Pinpoint the cell where the given text exists, returning its (x, y) midpoint coordinate. 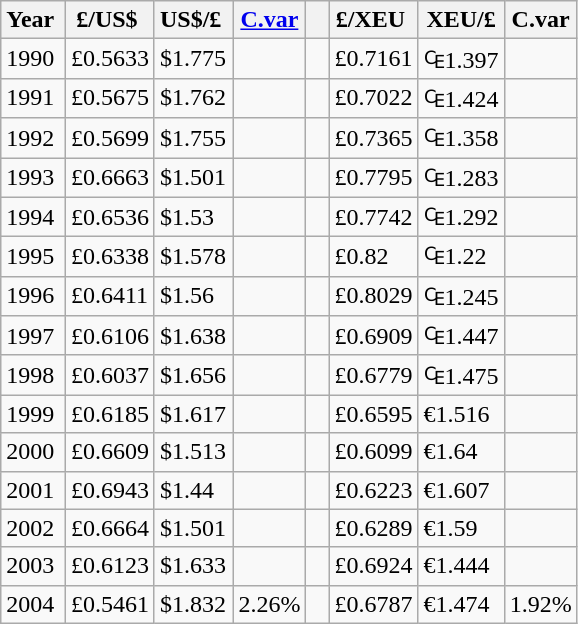
₠1.475 (461, 375)
£/US$ (110, 20)
₠1.397 (461, 59)
£0.7022 (374, 98)
£0.5633 (110, 59)
1992 (34, 138)
₠1.22 (461, 257)
$1.513 (193, 452)
2003 (34, 566)
₠1.447 (461, 336)
$1.53 (193, 217)
€1.474 (461, 604)
€1.59 (461, 528)
£0.6909 (374, 336)
£0.8029 (374, 296)
2002 (34, 528)
£0.82 (374, 257)
$1.638 (193, 336)
Year (34, 20)
$1.762 (193, 98)
₠1.424 (461, 98)
£0.7795 (374, 178)
£0.6223 (374, 490)
2.26% (270, 604)
US$/£ (193, 20)
$1.617 (193, 414)
£0.6664 (110, 528)
$1.775 (193, 59)
£0.6411 (110, 296)
£0.6609 (110, 452)
£0.6595 (374, 414)
€1.64 (461, 452)
2004 (34, 604)
£0.7161 (374, 59)
₠1.283 (461, 178)
$1.633 (193, 566)
2001 (34, 490)
1994 (34, 217)
1.92% (540, 604)
₠1.292 (461, 217)
£0.6338 (110, 257)
£0.7365 (374, 138)
XEU/£ (461, 20)
£0.6536 (110, 217)
£/XEU (374, 20)
1990 (34, 59)
2000 (34, 452)
1995 (34, 257)
£0.6106 (110, 336)
£0.7742 (374, 217)
£0.6099 (374, 452)
£0.6787 (374, 604)
$1.578 (193, 257)
£0.5461 (110, 604)
$1.755 (193, 138)
1996 (34, 296)
1997 (34, 336)
£0.6289 (374, 528)
€1.444 (461, 566)
£0.6943 (110, 490)
₠1.358 (461, 138)
£0.5699 (110, 138)
1998 (34, 375)
$1.832 (193, 604)
£0.6185 (110, 414)
£0.6037 (110, 375)
£0.6779 (374, 375)
1999 (34, 414)
₠1.245 (461, 296)
$1.56 (193, 296)
€1.516 (461, 414)
£0.5675 (110, 98)
€1.607 (461, 490)
£0.6663 (110, 178)
$1.44 (193, 490)
$1.656 (193, 375)
£0.6924 (374, 566)
1993 (34, 178)
£0.6123 (110, 566)
1991 (34, 98)
